Provide the [x, y] coordinate of the cell's center where the given text is located.  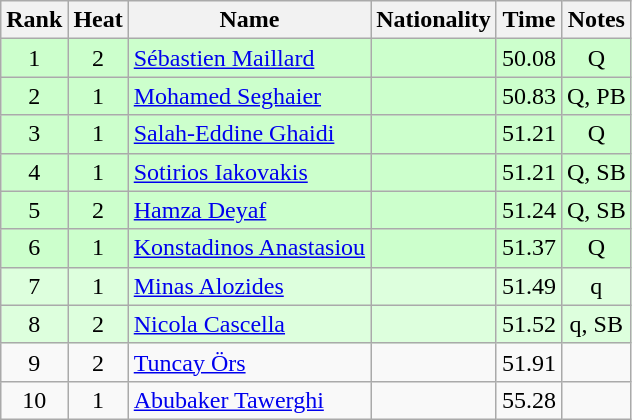
9 [34, 362]
Nationality [434, 20]
Salah-Eddine Ghaidi [249, 134]
51.24 [528, 210]
7 [34, 286]
5 [34, 210]
Q, PB [596, 96]
q, SB [596, 324]
Rank [34, 20]
Minas Alozides [249, 286]
4 [34, 172]
Tuncay Örs [249, 362]
50.08 [528, 58]
Mohamed Seghaier [249, 96]
Notes [596, 20]
Name [249, 20]
3 [34, 134]
51.52 [528, 324]
Time [528, 20]
10 [34, 400]
Hamza Deyaf [249, 210]
51.91 [528, 362]
Konstadinos Anastasiou [249, 248]
8 [34, 324]
q [596, 286]
Sotirios Iakovakis [249, 172]
51.49 [528, 286]
51.37 [528, 248]
Heat [98, 20]
50.83 [528, 96]
6 [34, 248]
Abubaker Tawerghi [249, 400]
55.28 [528, 400]
Sébastien Maillard [249, 58]
Nicola Cascella [249, 324]
